Identify which cell holds the provided text, then report its (x, y) central coordinate. 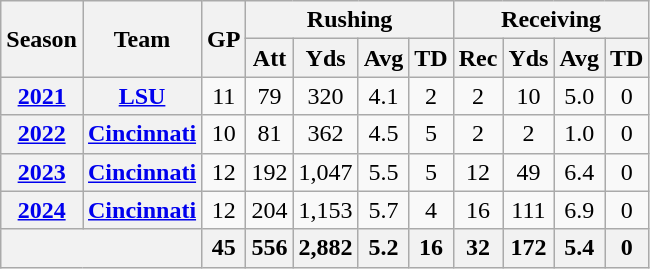
11 (224, 96)
4 (431, 210)
2023 (42, 172)
GP (224, 39)
5.5 (384, 172)
4.1 (384, 96)
2021 (42, 96)
1,153 (326, 210)
49 (528, 172)
1.0 (580, 134)
Att (270, 58)
5.2 (384, 248)
362 (326, 134)
111 (528, 210)
Rushing (350, 20)
Team (142, 39)
5.7 (384, 210)
LSU (142, 96)
6.4 (580, 172)
172 (528, 248)
556 (270, 248)
5.0 (580, 96)
1,047 (326, 172)
Rec (478, 58)
45 (224, 248)
2024 (42, 210)
6.9 (580, 210)
4.5 (384, 134)
Receiving (551, 20)
5.4 (580, 248)
204 (270, 210)
32 (478, 248)
81 (270, 134)
2,882 (326, 248)
192 (270, 172)
Season (42, 39)
79 (270, 96)
2022 (42, 134)
320 (326, 96)
